Scan for the cell matching the given text and deliver its [X, Y] coordinate at center. 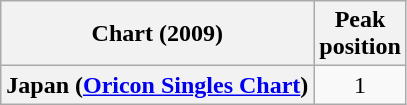
Japan (Oricon Singles Chart) [158, 85]
1 [360, 85]
Peak position [360, 34]
Chart (2009) [158, 34]
